Scan for the cell matching the given text and deliver its [X, Y] coordinate at center. 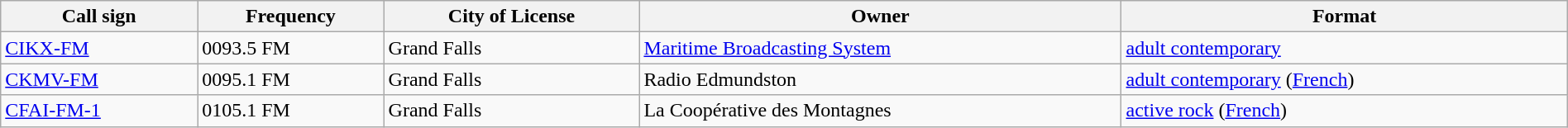
Call sign [99, 17]
Radio Edmundston [880, 79]
City of License [511, 17]
0095.1 FM [291, 79]
CFAI-FM-1 [99, 111]
adult contemporary [1345, 48]
Format [1345, 17]
Maritime Broadcasting System [880, 48]
Frequency [291, 17]
adult contemporary (French) [1345, 79]
CIKX-FM [99, 48]
active rock (French) [1345, 111]
0105.1 FM [291, 111]
Owner [880, 17]
La Coopérative des Montagnes [880, 111]
0093.5 FM [291, 48]
CKMV-FM [99, 79]
